Scan for the cell matching the given text and deliver its [X, Y] coordinate at center. 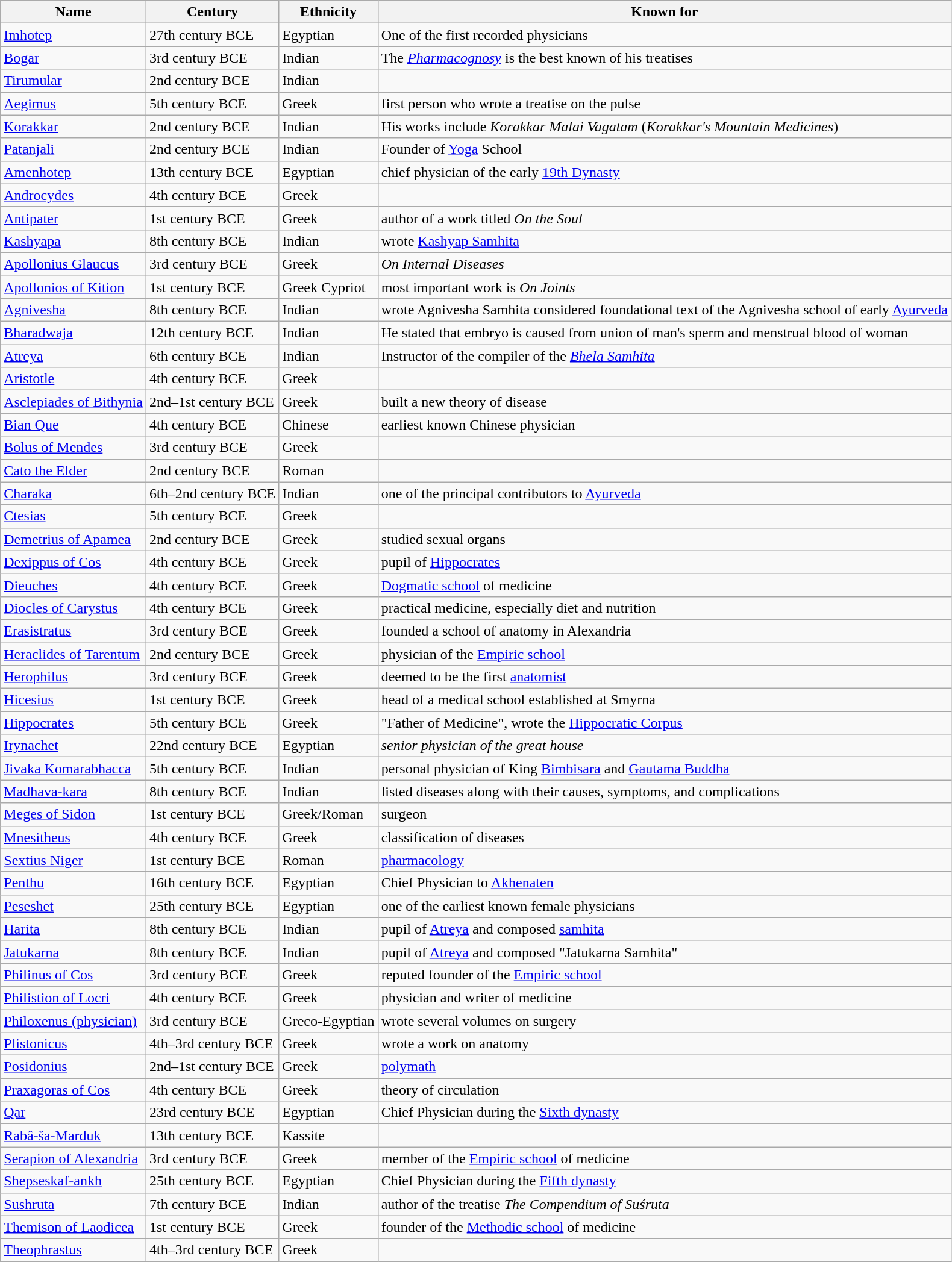
Amenhotep [74, 172]
wrote Kashyap Samhita [664, 241]
personal physician of King Bimbisara and Gautama Buddha [664, 769]
One of the first recorded physicians [664, 35]
23rd century BCE [212, 1113]
Imhotep [74, 35]
founder of the Methodic school of medicine [664, 1227]
classification of diseases [664, 837]
Bharadwaja [74, 333]
12th century BCE [212, 333]
Agnivesha [74, 310]
Chief Physician during the Fifth dynasty [664, 1181]
Cato the Elder [74, 470]
Irynachet [74, 746]
Penthu [74, 883]
Korakkar [74, 127]
pupil of Hippocrates [664, 562]
surgeon [664, 814]
His works include Korakkar Malai Vagatam (Korakkar's Mountain Medicines) [664, 127]
Erasistratus [74, 631]
most important work is On Joints [664, 287]
Plistonicus [74, 1044]
built a new theory of disease [664, 402]
Kassite [328, 1135]
Heraclides of Tarentum [74, 654]
Philoxenus (physician) [74, 1021]
Bolus of Mendes [74, 448]
Meges of Sidon [74, 814]
earliest known Chinese physician [664, 425]
founded a school of anatomy in Alexandria [664, 631]
Sushruta [74, 1204]
The Pharmacognosy is the best known of his treatises [664, 58]
Demetrius of Apamea [74, 539]
Diocles of Carystus [74, 608]
Greco-Egyptian [328, 1021]
wrote Agnivesha Samhita considered foundational text of the Agnivesha school of early Ayurveda [664, 310]
Chief Physician to Akhenaten [664, 883]
theory of circulation [664, 1090]
Founder of Yoga School [664, 149]
Atreya [74, 356]
Kashyapa [74, 241]
Ethnicity [328, 12]
listed diseases along with their causes, symptoms, and complications [664, 792]
Mnesitheus [74, 837]
Ctesias [74, 516]
Asclepiades of Bithynia [74, 402]
6th century BCE [212, 356]
head of a medical school established at Smyrna [664, 700]
Apollonius Glaucus [74, 264]
22nd century BCE [212, 746]
Instructor of the compiler of the Bhela Samhita [664, 356]
Shepseskaf-ankh [74, 1181]
author of the treatise The Compendium of Suśruta [664, 1204]
Peseshet [74, 906]
Aristotle [74, 379]
pharmacology [664, 860]
Hippocrates [74, 723]
member of the Empiric school of medicine [664, 1158]
Themison of Laodicea [74, 1227]
one of the principal contributors to Ayurveda [664, 493]
Aegimus [74, 104]
pupil of Atreya and composed "Jatukarna Samhita" [664, 952]
Antipater [74, 218]
Century [212, 12]
Jivaka Komarabhacca [74, 769]
Harita [74, 929]
On Internal Diseases [664, 264]
Dieuches [74, 585]
Bian Que [74, 425]
Rabâ-ša-Marduk [74, 1135]
Qar [74, 1113]
one of the earliest known female physicians [664, 906]
Madhava-kara [74, 792]
physician and writer of medicine [664, 998]
reputed founder of the Empiric school [664, 975]
Philinus of Cos [74, 975]
Dexippus of Cos [74, 562]
Theophrastus [74, 1250]
Patanjali [74, 149]
16th century BCE [212, 883]
wrote a work on anatomy [664, 1044]
Jatukarna [74, 952]
studied sexual organs [664, 539]
Praxagoras of Cos [74, 1090]
27th century BCE [212, 35]
Charaka [74, 493]
Philistion of Locri [74, 998]
polymath [664, 1067]
deemed to be the first anatomist [664, 677]
Apollonios of Kition [74, 287]
physician of the Empiric school [664, 654]
Serapion of Alexandria [74, 1158]
6th–2nd century BCE [212, 493]
Greek/Roman [328, 814]
Chief Physician during the Sixth dynasty [664, 1113]
Name [74, 12]
Dogmatic school of medicine [664, 585]
Hicesius [74, 700]
practical medicine, especially diet and nutrition [664, 608]
7th century BCE [212, 1204]
Chinese [328, 425]
senior physician of the great house [664, 746]
Greek Cypriot [328, 287]
first person who wrote a treatise on the pulse [664, 104]
Androcydes [74, 195]
He stated that embryo is caused from union of man's sperm and menstrual blood of woman [664, 333]
chief physician of the early 19th Dynasty [664, 172]
Tirumular [74, 81]
"Father of Medicine", wrote the Hippocratic Corpus [664, 723]
Known for [664, 12]
Herophilus [74, 677]
pupil of Atreya and composed samhita [664, 929]
Sextius Niger [74, 860]
author of a work titled On the Soul [664, 218]
wrote several volumes on surgery [664, 1021]
Bogar [74, 58]
Posidonius [74, 1067]
